Scan for the cell matching the given text and deliver its [x, y] coordinate at center. 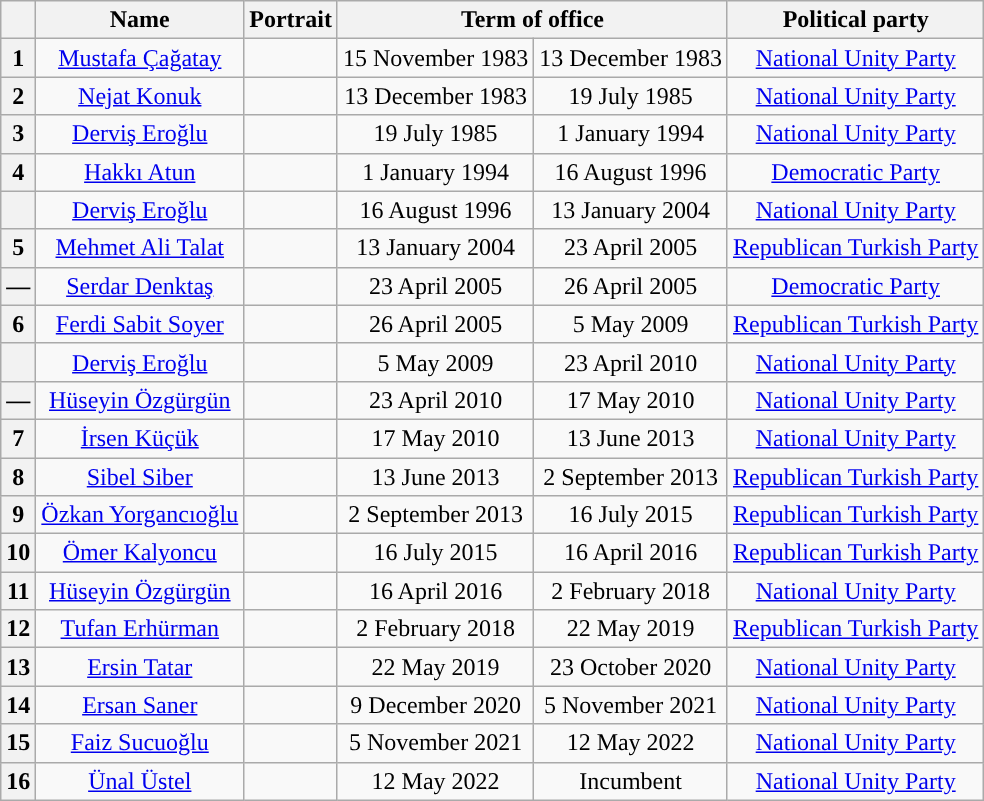
Ünal Üstel [140, 781]
9 December 2020 [435, 705]
Mehmet Ali Talat [140, 248]
Tufan Erhürman [140, 629]
Political party [855, 20]
23 October 2020 [631, 667]
Ömer Kalyoncu [140, 553]
Faiz Sucuoğlu [140, 743]
Özkan Yorgancıoğlu [140, 515]
7 [18, 438]
3 [18, 134]
1 [18, 58]
13 [18, 667]
Ersan Saner [140, 705]
Nejat Konuk [140, 96]
4 [18, 172]
Term of office [532, 20]
5 [18, 248]
14 [18, 705]
Hakkı Atun [140, 172]
10 [18, 553]
11 [18, 591]
Ferdi Sabit Soyer [140, 324]
16 [18, 781]
15 [18, 743]
Name [140, 20]
Incumbent [631, 781]
Serdar Denktaş [140, 286]
15 November 1983 [435, 58]
2 [18, 96]
Portrait [291, 20]
Ersin Tatar [140, 667]
İrsen Küçük [140, 438]
Mustafa Çağatay [140, 58]
Sibel Siber [140, 477]
8 [18, 477]
9 [18, 515]
6 [18, 324]
12 [18, 629]
